Locate the cell with the specified text and output its [X, Y] center coordinate. 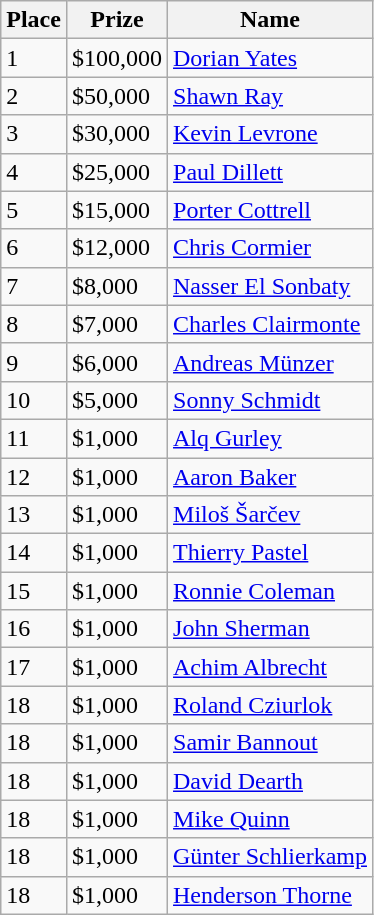
16 [34, 629]
Roland Cziurlok [270, 705]
1 [34, 58]
Andreas Münzer [270, 362]
Henderson Thorne [270, 895]
$100,000 [116, 58]
Porter Cottrell [270, 210]
Günter Schlierkamp [270, 857]
Place [34, 20]
3 [34, 134]
Shawn Ray [270, 96]
15 [34, 591]
4 [34, 172]
17 [34, 667]
Aaron Baker [270, 477]
$7,000 [116, 324]
7 [34, 286]
$30,000 [116, 134]
Name [270, 20]
8 [34, 324]
Nasser El Sonbaty [270, 286]
11 [34, 438]
Miloš Šarčev [270, 515]
Prize [116, 20]
Alq Gurley [270, 438]
$8,000 [116, 286]
5 [34, 210]
$5,000 [116, 400]
10 [34, 400]
Mike Quinn [270, 819]
$6,000 [116, 362]
12 [34, 477]
13 [34, 515]
Chris Cormier [270, 248]
Ronnie Coleman [270, 591]
14 [34, 553]
John Sherman [270, 629]
Charles Clairmonte [270, 324]
$12,000 [116, 248]
6 [34, 248]
Paul Dillett [270, 172]
$15,000 [116, 210]
Kevin Levrone [270, 134]
David Dearth [270, 781]
$50,000 [116, 96]
$25,000 [116, 172]
Samir Bannout [270, 743]
9 [34, 362]
Achim Albrecht [270, 667]
Sonny Schmidt [270, 400]
2 [34, 96]
Thierry Pastel [270, 553]
Dorian Yates [270, 58]
